From the cell containing the given text, extract its center point as (X, Y) coordinate. 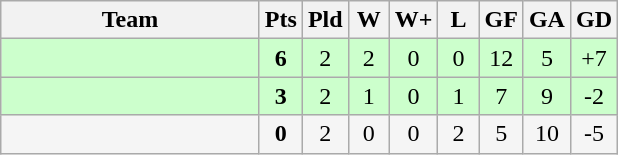
-2 (594, 96)
GA (546, 20)
Pld (325, 20)
12 (501, 58)
3 (280, 96)
Team (130, 20)
7 (501, 96)
+7 (594, 58)
W+ (414, 20)
L (458, 20)
-5 (594, 134)
10 (546, 134)
Pts (280, 20)
6 (280, 58)
W (368, 20)
GD (594, 20)
GF (501, 20)
9 (546, 96)
